Search for the cell housing the specified text and yield its [x, y] center coordinate. 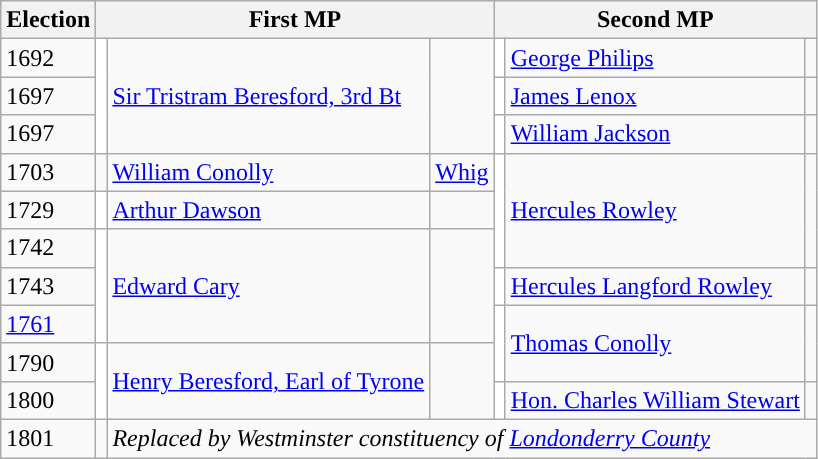
1743 [48, 286]
Hon. Charles William Stewart [655, 400]
Election [48, 20]
1761 [48, 324]
James Lenox [655, 96]
1742 [48, 248]
1801 [48, 438]
William Jackson [655, 134]
Arthur Dawson [268, 210]
George Philips [655, 58]
Replaced by Westminster constituency of Londonderry County [462, 438]
Sir Tristram Beresford, 3rd Bt [268, 96]
1703 [48, 172]
Hercules Rowley [655, 210]
1692 [48, 58]
Edward Cary [268, 286]
Whig [462, 172]
Second MP [655, 20]
1790 [48, 362]
Henry Beresford, Earl of Tyrone [268, 381]
William Conolly [268, 172]
1729 [48, 210]
Hercules Langford Rowley [655, 286]
First MP [295, 20]
Thomas Conolly [655, 343]
1800 [48, 400]
